Locate the cell with the specified text and output its [x, y] center coordinate. 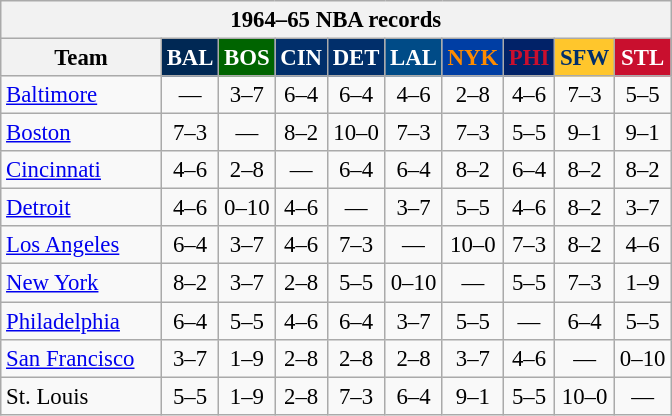
San Francisco [82, 358]
St. Louis [82, 396]
BAL [190, 58]
Detroit [82, 208]
DET [356, 58]
STL [643, 58]
Baltimore [82, 95]
NYK [472, 58]
New York [82, 283]
Team [82, 58]
BOS [247, 58]
Cincinnati [82, 170]
Los Angeles [82, 245]
SFW [585, 58]
LAL [414, 58]
Philadelphia [82, 321]
1964–65 NBA records [336, 20]
Boston [82, 133]
PHI [528, 58]
CIN [301, 58]
